Scan for the cell matching the given text and deliver its [x, y] coordinate at center. 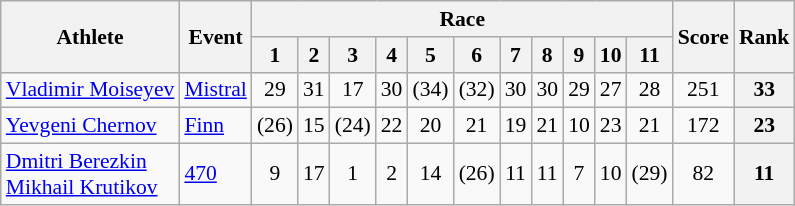
(24) [353, 126]
19 [516, 126]
4 [392, 55]
Yevgeni Chernov [90, 126]
5 [430, 55]
8 [547, 55]
Dmitri BerezkinMikhail Krutikov [90, 174]
22 [392, 126]
Race [462, 19]
Mistral [215, 90]
Athlete [90, 36]
31 [314, 90]
3 [353, 55]
6 [477, 55]
(29) [650, 174]
251 [704, 90]
Vladimir Moiseyev [90, 90]
470 [215, 174]
28 [650, 90]
172 [704, 126]
82 [704, 174]
14 [430, 174]
15 [314, 126]
33 [764, 90]
(34) [430, 90]
Finn [215, 126]
Score [704, 36]
20 [430, 126]
Event [215, 36]
Rank [764, 36]
(32) [477, 90]
27 [611, 90]
